Find where the given text appears and provide that cell's center as [X, Y] coordinate. 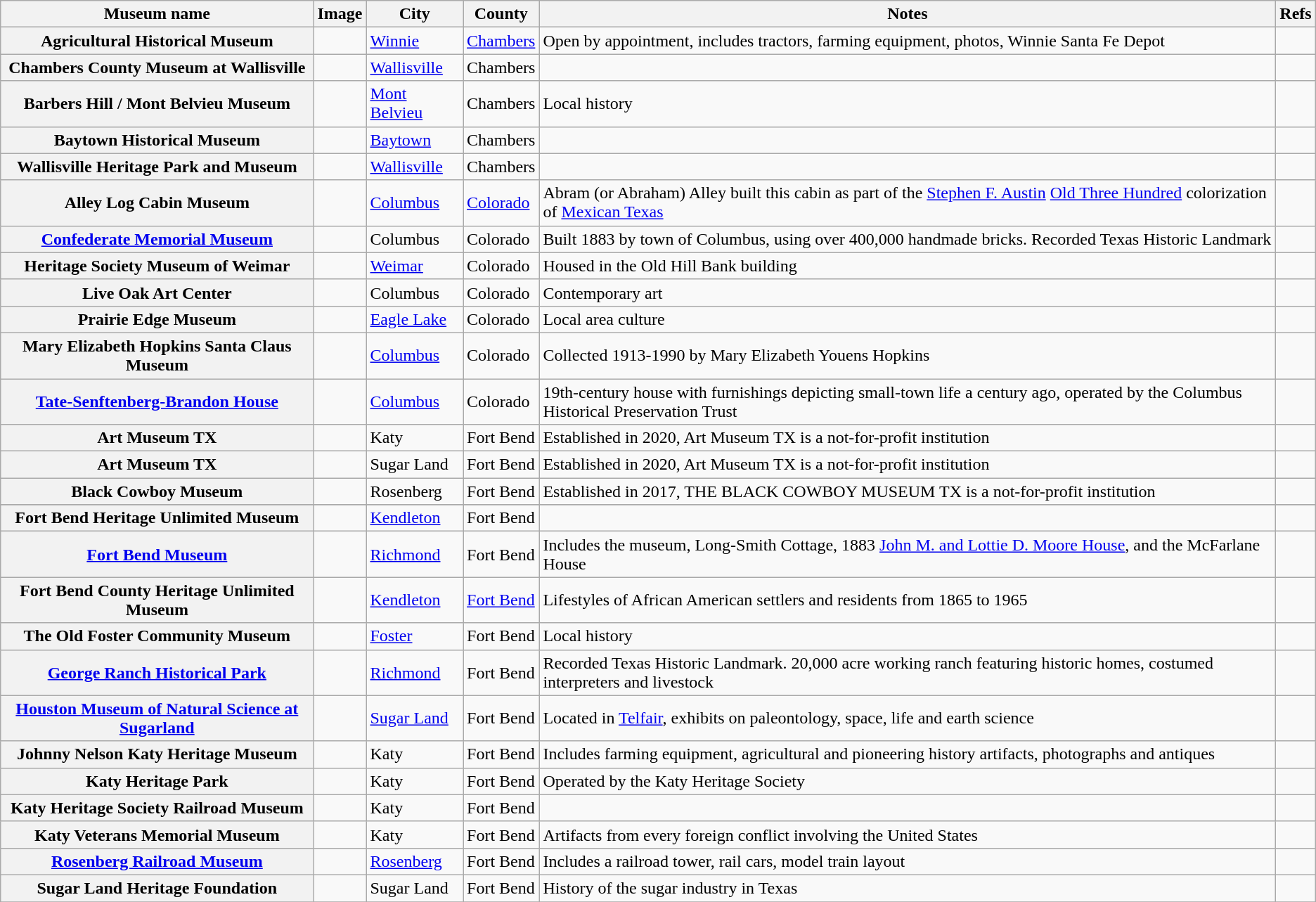
Includes farming equipment, agricultural and pioneering history artifacts, photographs and antiques [908, 754]
Built 1883 by town of Columbus, using over 400,000 handmade bricks. Recorded Texas Historic Landmark [908, 239]
Live Oak Art Center [157, 292]
Artifacts from every foreign conflict involving the United States [908, 835]
Abram (or Abraham) Alley built this cabin as part of the Stephen F. Austin Old Three Hundred colorization of Mexican Texas [908, 202]
Winnie [415, 41]
Katy Heritage Park [157, 781]
Fort Bend Heritage Unlimited Museum [157, 518]
Wallisville Heritage Park and Museum [157, 167]
Refs [1296, 14]
Tate-Senftenberg-Brandon House [157, 401]
History of the sugar industry in Texas [908, 888]
City [415, 14]
Housed in the Old Hill Bank building [908, 266]
Johnny Nelson Katy Heritage Museum [157, 754]
Fort Bend County Heritage Unlimited Museum [157, 600]
Baytown Historical Museum [157, 140]
Established in 2017, THE BLACK COWBOY MUSEUM TX is a not-for-profit institution [908, 491]
Local area culture [908, 319]
Prairie Edge Museum [157, 319]
Chambers County Museum at Wallisville [157, 67]
Eagle Lake [415, 319]
Fort Bend Museum [157, 554]
Sugar Land Heritage Foundation [157, 888]
19th-century house with furnishings depicting small-town life a century ago, operated by the Columbus Historical Preservation Trust [908, 401]
Collected 1913-1990 by Mary Elizabeth Youens Hopkins [908, 356]
Open by appointment, includes tractors, farming equipment, photos, Winnie Santa Fe Depot [908, 41]
Agricultural Historical Museum [157, 41]
Located in Telfair, exhibits on paleontology, space, life and earth science [908, 719]
Recorded Texas Historic Landmark. 20,000 acre working ranch featuring historic homes, costumed interpreters and livestock [908, 672]
The Old Foster Community Museum [157, 636]
Katy Heritage Society Railroad Museum [157, 808]
George Ranch Historical Park [157, 672]
Contemporary art [908, 292]
Museum name [157, 14]
Baytown [415, 140]
Includes the museum, Long-Smith Cottage, 1883 John M. and Lottie D. Moore House, and the McFarlane House [908, 554]
Operated by the Katy Heritage Society [908, 781]
Heritage Society Museum of Weimar [157, 266]
Mont Belvieu [415, 104]
Barbers Hill / Mont Belvieu Museum [157, 104]
Katy Veterans Memorial Museum [157, 835]
Rosenberg Railroad Museum [157, 861]
Image [340, 14]
Lifestyles of African American settlers and residents from 1865 to 1965 [908, 600]
Alley Log Cabin Museum [157, 202]
Weimar [415, 266]
County [501, 14]
Mary Elizabeth Hopkins Santa Claus Museum [157, 356]
Houston Museum of Natural Science at Sugarland [157, 719]
Confederate Memorial Museum [157, 239]
Notes [908, 14]
Black Cowboy Museum [157, 491]
Includes a railroad tower, rail cars, model train layout [908, 861]
Foster [415, 636]
